Output the (X, Y) coordinate of the center of the cell containing the given text.  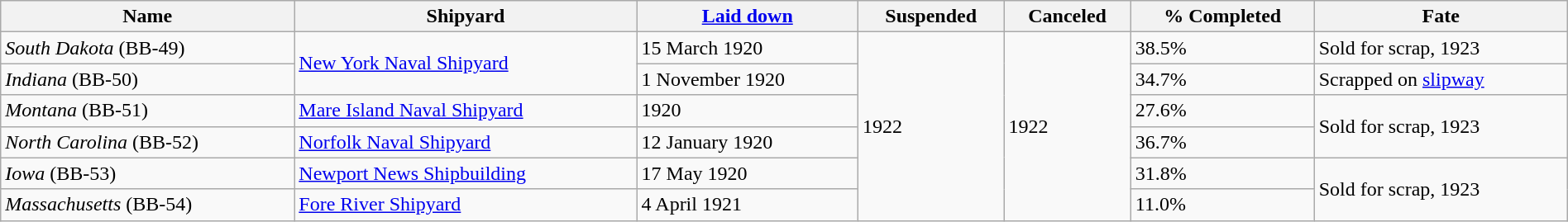
12 January 1920 (748, 142)
Suspended (931, 17)
Name (147, 17)
38.5% (1222, 48)
Mare Island Naval Shipyard (466, 111)
Fore River Shipyard (466, 205)
1920 (748, 111)
11.0% (1222, 205)
17 May 1920 (748, 173)
Laid down (748, 17)
27.6% (1222, 111)
31.8% (1222, 173)
% Completed (1222, 17)
1 November 1920 (748, 79)
Shipyard (466, 17)
Fate (1441, 17)
North Carolina (BB-52) (147, 142)
New York Naval Shipyard (466, 64)
Indiana (BB-50) (147, 79)
4 April 1921 (748, 205)
Scrapped on slipway (1441, 79)
Norfolk Naval Shipyard (466, 142)
South Dakota (BB-49) (147, 48)
Newport News Shipbuilding (466, 173)
15 March 1920 (748, 48)
36.7% (1222, 142)
Iowa (BB-53) (147, 173)
Montana (BB-51) (147, 111)
34.7% (1222, 79)
Canceled (1067, 17)
Massachusetts (BB-54) (147, 205)
